Find where the given text appears and provide that cell's center as (x, y) coordinate. 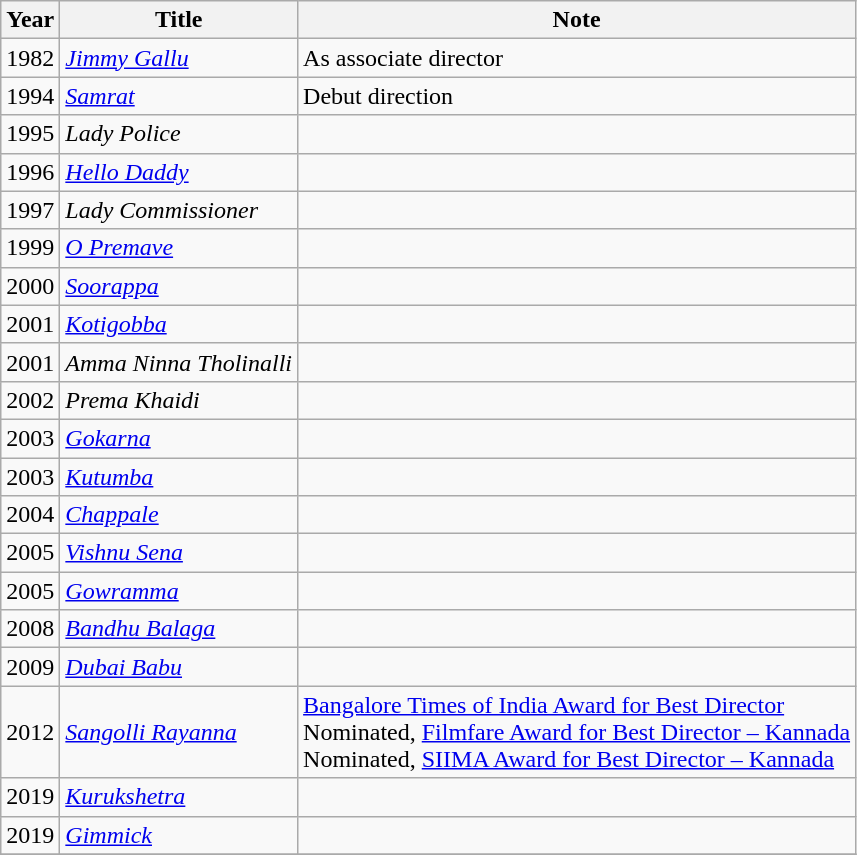
Lady Police (179, 134)
Samrat (179, 96)
Kotigobba (179, 324)
Note (577, 20)
Gokarna (179, 438)
Soorappa (179, 286)
Chappale (179, 515)
Bandhu Balaga (179, 629)
Sangolli Rayanna (179, 732)
Kutumba (179, 477)
Kurukshetra (179, 797)
1982 (30, 58)
Jimmy Gallu (179, 58)
1997 (30, 210)
Dubai Babu (179, 667)
Vishnu Sena (179, 553)
Prema Khaidi (179, 400)
As associate director (577, 58)
Gowramma (179, 591)
2002 (30, 400)
2009 (30, 667)
1995 (30, 134)
1996 (30, 172)
Amma Ninna Tholinalli (179, 362)
2004 (30, 515)
1999 (30, 248)
2012 (30, 732)
2000 (30, 286)
Debut direction (577, 96)
Year (30, 20)
Hello Daddy (179, 172)
Gimmick (179, 835)
2008 (30, 629)
1994 (30, 96)
Title (179, 20)
O Premave (179, 248)
Lady Commissioner (179, 210)
